For the text-containing cell, return its midpoint in (x, y) coordinate format. 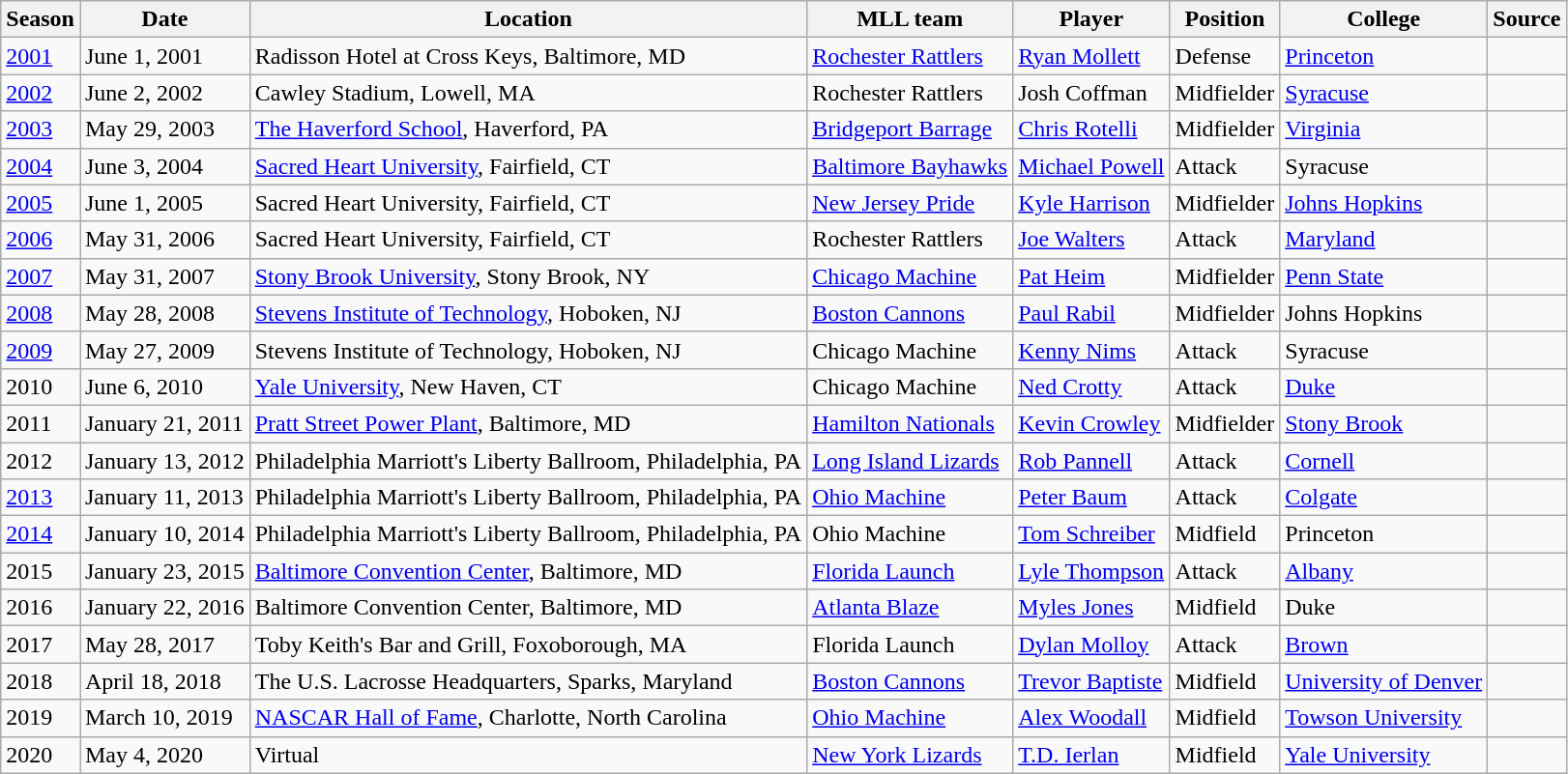
2009 (41, 350)
Towson University (1384, 718)
May 4, 2020 (164, 755)
Pratt Street Power Plant, Baltimore, MD (528, 423)
2019 (41, 718)
Date (164, 19)
Chris Rotelli (1091, 129)
2013 (41, 498)
Location (528, 19)
Stony Brook (1384, 423)
Bridgeport Barrage (911, 129)
March 10, 2019 (164, 718)
January 11, 2013 (164, 498)
January 10, 2014 (164, 534)
April 18, 2018 (164, 681)
Joe Walters (1091, 240)
University of Denver (1384, 681)
T.D. Ierlan (1091, 755)
Maryland (1384, 240)
Position (1225, 19)
Ned Crotty (1091, 387)
Virginia (1384, 129)
Trevor Baptiste (1091, 681)
May 31, 2006 (164, 240)
May 31, 2007 (164, 276)
Penn State (1384, 276)
Baltimore Bayhawks (911, 166)
Brown (1384, 645)
Yale University, New Haven, CT (528, 387)
2002 (41, 93)
Kyle Harrison (1091, 203)
Stony Brook University, Stony Brook, NY (528, 276)
2018 (41, 681)
2015 (41, 571)
Tom Schreiber (1091, 534)
June 1, 2001 (164, 56)
January 22, 2016 (164, 608)
Josh Coffman (1091, 93)
June 1, 2005 (164, 203)
Season (41, 19)
MLL team (911, 19)
Defense (1225, 56)
2011 (41, 423)
Hamilton Nationals (911, 423)
2017 (41, 645)
May 28, 2017 (164, 645)
2014 (41, 534)
Ryan Mollett (1091, 56)
Radisson Hotel at Cross Keys, Baltimore, MD (528, 56)
Player (1091, 19)
January 21, 2011 (164, 423)
June 3, 2004 (164, 166)
Kevin Crowley (1091, 423)
The Haverford School, Haverford, PA (528, 129)
NASCAR Hall of Fame, Charlotte, North Carolina (528, 718)
Pat Heim (1091, 276)
Paul Rabil (1091, 313)
2005 (41, 203)
2016 (41, 608)
January 13, 2012 (164, 461)
Rob Pannell (1091, 461)
Myles Jones (1091, 608)
Lyle Thompson (1091, 571)
Cornell (1384, 461)
Atlanta Blaze (911, 608)
2007 (41, 276)
May 28, 2008 (164, 313)
2008 (41, 313)
June 2, 2002 (164, 93)
2001 (41, 56)
Albany (1384, 571)
Virtual (528, 755)
Kenny Nims (1091, 350)
2020 (41, 755)
Dylan Molloy (1091, 645)
May 29, 2003 (164, 129)
The U.S. Lacrosse Headquarters, Sparks, Maryland (528, 681)
College (1384, 19)
2010 (41, 387)
Alex Woodall (1091, 718)
New York Lizards (911, 755)
June 6, 2010 (164, 387)
May 27, 2009 (164, 350)
Colgate (1384, 498)
Yale University (1384, 755)
2003 (41, 129)
January 23, 2015 (164, 571)
2006 (41, 240)
2012 (41, 461)
Michael Powell (1091, 166)
Toby Keith's Bar and Grill, Foxoborough, MA (528, 645)
New Jersey Pride (911, 203)
Cawley Stadium, Lowell, MA (528, 93)
Source (1527, 19)
2004 (41, 166)
Long Island Lizards (911, 461)
Peter Baum (1091, 498)
